Find where the given text appears and provide that cell's center as (x, y) coordinate. 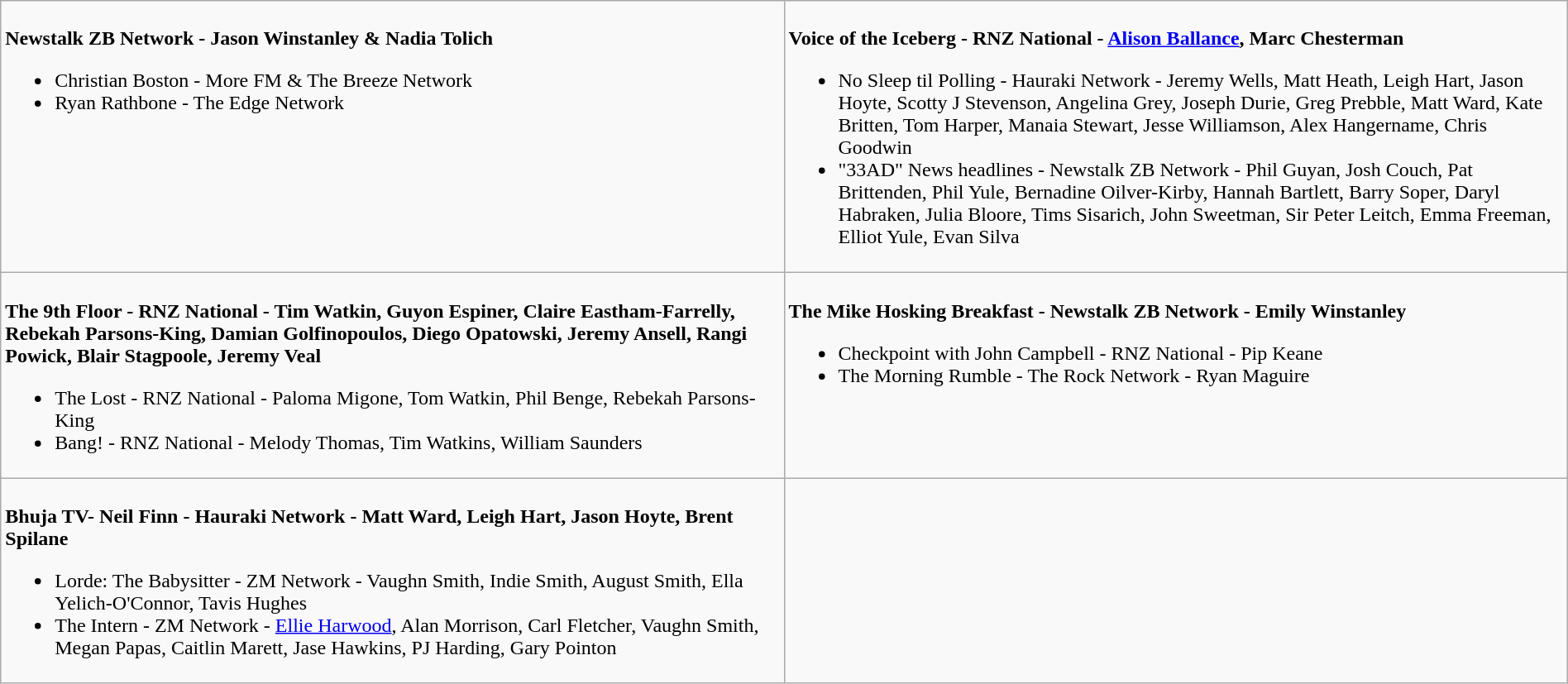
Newstalk ZB Network - Jason Winstanley & Nadia TolichChristian Boston - More FM & The Breeze NetworkRyan Rathbone - The Edge Network (392, 137)
